Locate the cell with the specified text and output its [X, Y] center coordinate. 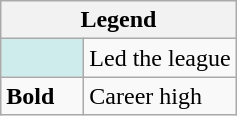
Legend [118, 20]
Led the league [160, 58]
Career high [160, 96]
Bold [42, 96]
